Pinpoint the cell where the given text exists, returning its (x, y) midpoint coordinate. 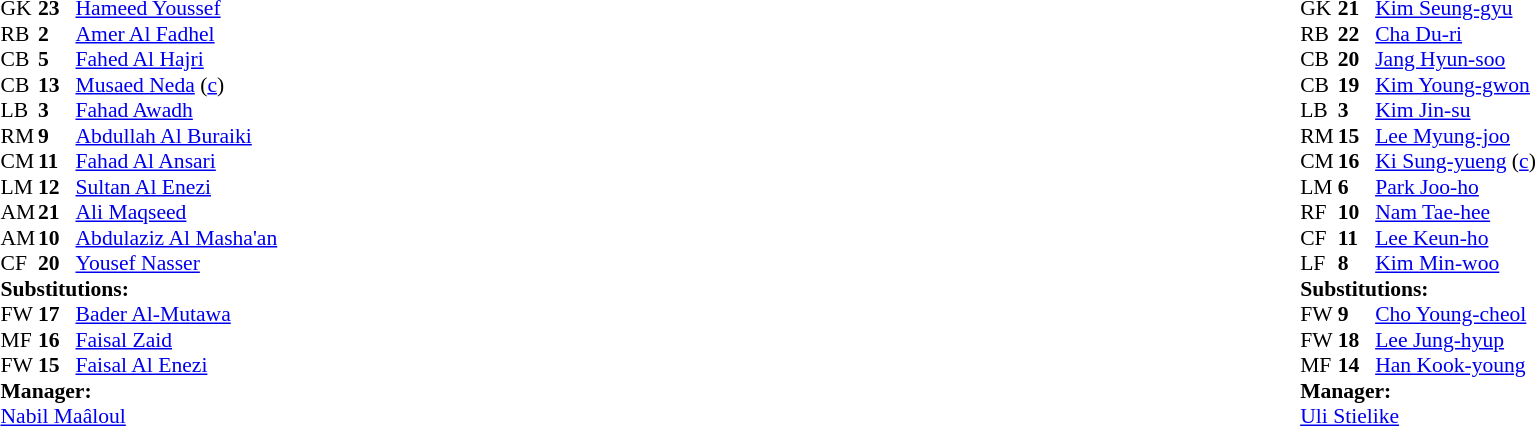
8 (1357, 263)
2 (57, 34)
Fahed Al Hajri (177, 59)
Substitutions: (138, 289)
12 (57, 187)
19 (1357, 85)
Bader Al-Mutawa (177, 315)
18 (1357, 340)
22 (1357, 34)
21 (57, 213)
Fahad Al Ansari (177, 161)
Fahad Awadh (177, 111)
Amer Al Fadhel (177, 34)
Abdullah Al Buraiki (177, 136)
RF (1319, 213)
Sultan Al Enezi (177, 187)
5 (57, 59)
13 (57, 85)
14 (1357, 365)
Ali Maqseed (177, 213)
Manager: (138, 391)
6 (1357, 187)
Musaed Neda (c) (177, 85)
Faisal Al Enezi (177, 365)
Yousef Nasser (177, 263)
Abdulaziz Al Masha'an (177, 238)
LF (1319, 263)
Faisal Zaid (177, 340)
17 (57, 315)
